Capture the cell that displays the provided text and extract its (x, y) central coordinate. 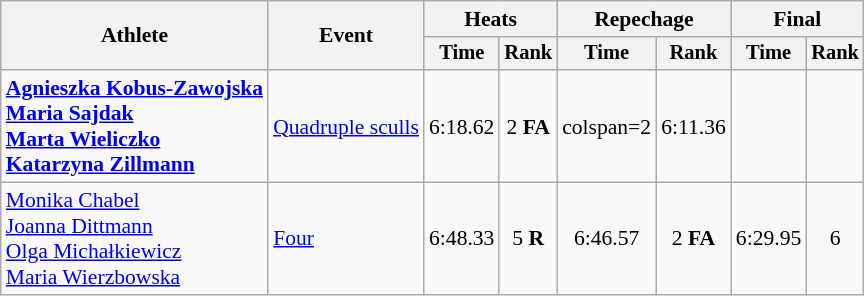
Repechage (644, 19)
Heats (490, 19)
6:29.95 (768, 239)
Athlete (134, 36)
Four (346, 239)
5 R (528, 239)
Quadruple sculls (346, 126)
6:18.62 (462, 126)
6:46.57 (606, 239)
Final (798, 19)
Event (346, 36)
colspan=2 (606, 126)
6:11.36 (694, 126)
6 (835, 239)
Monika ChabelJoanna DittmannOlga MichałkiewiczMaria Wierzbowska (134, 239)
Agnieszka Kobus-ZawojskaMaria SajdakMarta WieliczkoKatarzyna Zillmann (134, 126)
6:48.33 (462, 239)
